Return (x, y) of the center of cell containing provided text 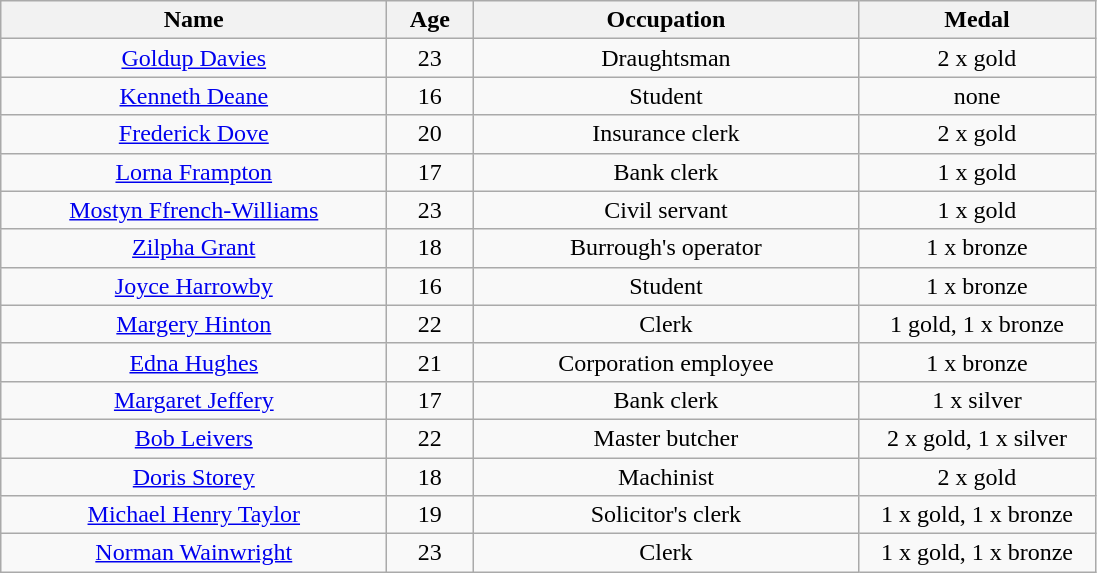
Kenneth Deane (194, 96)
Norman Wainwright (194, 553)
none (977, 96)
Age (430, 20)
Corporation employee (666, 362)
20 (430, 134)
Civil servant (666, 210)
Lorna Frampton (194, 172)
Bob Leivers (194, 438)
Name (194, 20)
Margery Hinton (194, 324)
Medal (977, 20)
Draughtsman (666, 58)
1 gold, 1 x bronze (977, 324)
Zilpha Grant (194, 248)
Michael Henry Taylor (194, 515)
Margaret Jeffery (194, 400)
19 (430, 515)
Master butcher (666, 438)
Frederick Dove (194, 134)
Edna Hughes (194, 362)
Burrough's operator (666, 248)
2 x gold, 1 x silver (977, 438)
21 (430, 362)
Insurance clerk (666, 134)
1 x silver (977, 400)
Occupation (666, 20)
Doris Storey (194, 477)
Goldup Davies (194, 58)
Mostyn Ffrench-Williams (194, 210)
Machinist (666, 477)
Solicitor's clerk (666, 515)
Joyce Harrowby (194, 286)
